Find where the given text appears and provide that cell's center as (x, y) coordinate. 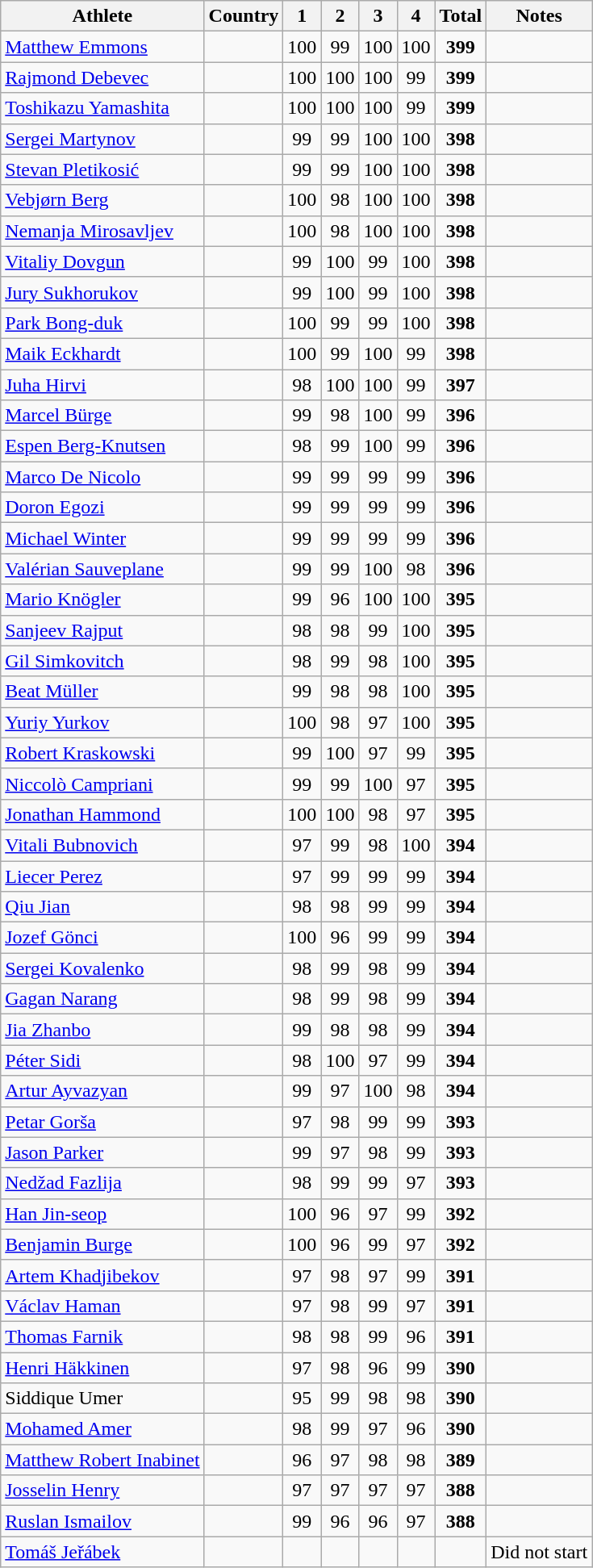
Jason Parker (102, 1152)
Matthew Robert Inabinet (102, 1460)
Park Bong-duk (102, 323)
397 (461, 385)
Péter Sidi (102, 1060)
Marcel Bürge (102, 416)
Matthew Emmons (102, 47)
Josselin Henry (102, 1491)
Athlete (102, 16)
Stevan Pletikosić (102, 169)
Ruslan Ismailov (102, 1521)
Petar Gorša (102, 1122)
Sanjeev Rajput (102, 630)
Jonathan Hammond (102, 814)
Jozef Gönci (102, 938)
Mohamed Amer (102, 1429)
389 (461, 1460)
Gagan Narang (102, 999)
Vebjørn Berg (102, 200)
Artem Khadjibekov (102, 1275)
Doron Egozi (102, 508)
Nemanja Mirosavljev (102, 231)
Rajmond Debevec (102, 77)
Niccolò Campriani (102, 784)
Total (461, 16)
Yuriy Yurkov (102, 722)
Artur Ayvazyan (102, 1091)
Gil Simkovitch (102, 661)
Valérian Sauveplane (102, 569)
Nedžad Fazlija (102, 1183)
Notes (539, 16)
Václav Haman (102, 1306)
Sergei Martynov (102, 139)
Siddique Umer (102, 1399)
Maik Eckhardt (102, 353)
Juha Hirvi (102, 385)
Jury Sukhorukov (102, 292)
3 (378, 16)
Mario Knögler (102, 600)
Henri Häkkinen (102, 1368)
Did not start (539, 1552)
Jia Zhanbo (102, 1030)
4 (416, 16)
Robert Kraskowski (102, 753)
Thomas Farnik (102, 1336)
Liecer Perez (102, 876)
Sergei Kovalenko (102, 968)
Espen Berg-Knutsen (102, 446)
Tomáš Jeřábek (102, 1552)
Michael Winter (102, 538)
Han Jin-seop (102, 1214)
95 (302, 1399)
Toshikazu Yamashita (102, 108)
Qiu Jian (102, 907)
1 (302, 16)
2 (340, 16)
Country (244, 16)
Beat Müller (102, 692)
Vitaliy Dovgun (102, 261)
Marco De Nicolo (102, 477)
Vitali Bubnovich (102, 845)
Benjamin Burge (102, 1244)
